Detect which cell encompasses the target text, then output its (X, Y) center coordinate. 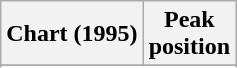
Chart (1995) (72, 34)
Peakposition (189, 34)
